Provide the [x, y] coordinate of the cell's center where the given text is located.  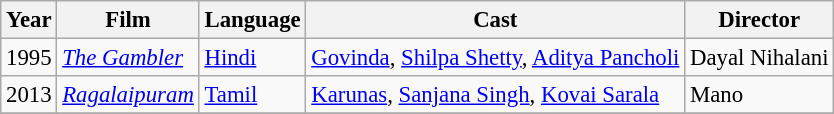
2013 [29, 95]
Ragalaipuram [128, 95]
Mano [760, 95]
Director [760, 20]
Hindi [252, 58]
Language [252, 20]
The Gambler [128, 58]
Karunas, Sanjana Singh, Kovai Sarala [496, 95]
Govinda, Shilpa Shetty, Aditya Pancholi [496, 58]
Year [29, 20]
Dayal Nihalani [760, 58]
Tamil [252, 95]
1995 [29, 58]
Cast [496, 20]
Film [128, 20]
